Search for the cell housing the specified text and yield its (X, Y) center coordinate. 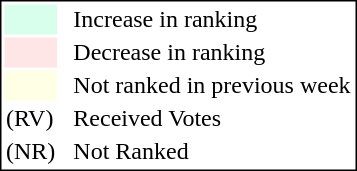
Decrease in ranking (212, 53)
(NR) (30, 151)
Increase in ranking (212, 19)
Not Ranked (212, 151)
(RV) (30, 119)
Received Votes (212, 119)
Not ranked in previous week (212, 85)
